Pinpoint the cell where the given text exists, returning its [X, Y] midpoint coordinate. 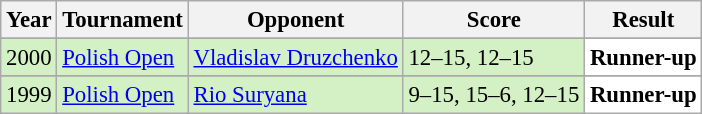
Result [644, 20]
Tournament [122, 20]
12–15, 12–15 [494, 58]
Vladislav Druzchenko [296, 58]
Score [494, 20]
Year [29, 20]
Rio Suryana [296, 95]
2000 [29, 58]
1999 [29, 95]
9–15, 15–6, 12–15 [494, 95]
Opponent [296, 20]
